Output the [X, Y] coordinate of the center of the cell containing the given text.  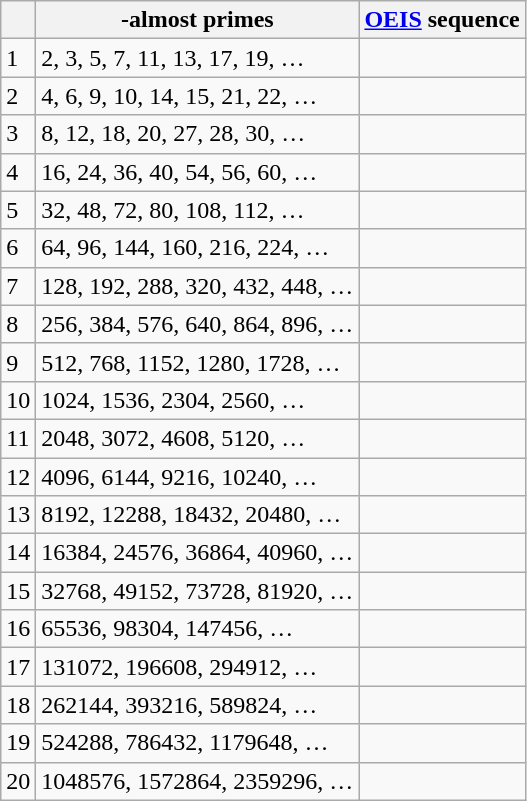
8 [18, 324]
5 [18, 210]
2048, 3072, 4608, 5120, … [198, 438]
8192, 12288, 18432, 20480, … [198, 515]
4 [18, 172]
11 [18, 438]
12 [18, 477]
128, 192, 288, 320, 432, 448, … [198, 286]
15 [18, 591]
18 [18, 705]
64, 96, 144, 160, 216, 224, … [198, 248]
16 [18, 629]
9 [18, 362]
4, 6, 9, 10, 14, 15, 21, 22, … [198, 96]
14 [18, 553]
256, 384, 576, 640, 864, 896, … [198, 324]
OEIS sequence [442, 20]
1048576, 1572864, 2359296, … [198, 781]
1 [18, 58]
3 [18, 134]
6 [18, 248]
4096, 6144, 9216, 10240, … [198, 477]
131072, 196608, 294912, … [198, 667]
1024, 1536, 2304, 2560, … [198, 400]
20 [18, 781]
16, 24, 36, 40, 54, 56, 60, … [198, 172]
17 [18, 667]
7 [18, 286]
16384, 24576, 36864, 40960, … [198, 553]
512, 768, 1152, 1280, 1728, … [198, 362]
32, 48, 72, 80, 108, 112, … [198, 210]
262144, 393216, 589824, … [198, 705]
2 [18, 96]
32768, 49152, 73728, 81920, … [198, 591]
524288, 786432, 1179648, … [198, 743]
65536, 98304, 147456, … [198, 629]
2, 3, 5, 7, 11, 13, 17, 19, … [198, 58]
8, 12, 18, 20, 27, 28, 30, … [198, 134]
-almost primes [198, 20]
19 [18, 743]
13 [18, 515]
10 [18, 400]
